Capture the cell that displays the provided text and extract its (x, y) central coordinate. 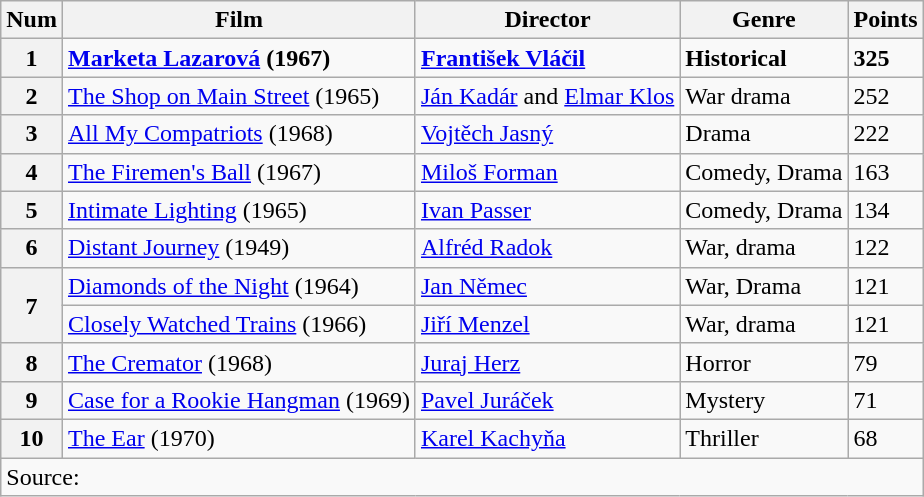
Intimate Lighting (1965) (238, 210)
Director (547, 20)
Miloš Forman (547, 172)
War drama (764, 96)
Ján Kadár and Elmar Klos (547, 96)
War, Drama (764, 286)
163 (886, 172)
Thriller (764, 438)
134 (886, 210)
Pavel Juráček (547, 400)
Case for a Rookie Hangman (1969) (238, 400)
Jiří Menzel (547, 324)
Marketa Lazarová (1967) (238, 58)
All My Compatriots (1968) (238, 134)
222 (886, 134)
10 (32, 438)
79 (886, 362)
68 (886, 438)
Mystery (764, 400)
6 (32, 248)
The Shop on Main Street (1965) (238, 96)
7 (32, 305)
8 (32, 362)
František Vláčil (547, 58)
1 (32, 58)
9 (32, 400)
The Cremator (1968) (238, 362)
Film (238, 20)
5 (32, 210)
Diamonds of the Night (1964) (238, 286)
325 (886, 58)
Source: (462, 477)
Jan Němec (547, 286)
Genre (764, 20)
Closely Watched Trains (1966) (238, 324)
The Firemen's Ball (1967) (238, 172)
Horror (764, 362)
252 (886, 96)
Vojtěch Jasný (547, 134)
Juraj Herz (547, 362)
Num (32, 20)
122 (886, 248)
71 (886, 400)
3 (32, 134)
4 (32, 172)
Ivan Passer (547, 210)
The Ear (1970) (238, 438)
Drama (764, 134)
Distant Journey (1949) (238, 248)
Karel Kachyňa (547, 438)
Historical (764, 58)
2 (32, 96)
Alfréd Radok (547, 248)
Points (886, 20)
